Find where the given text appears and provide that cell's center as (X, Y) coordinate. 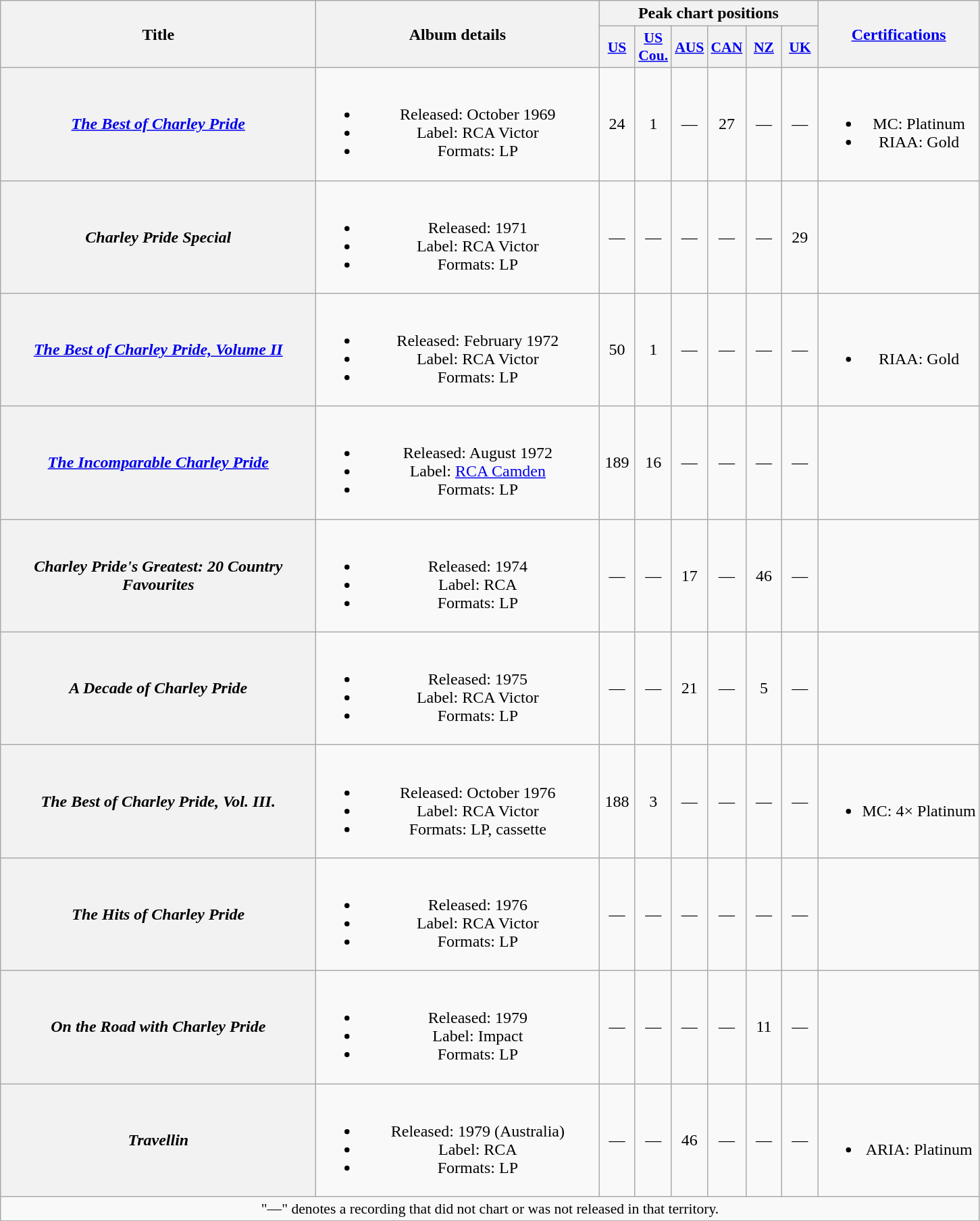
21 (689, 688)
Released: August 1972Label: RCA CamdenFormats: LP (458, 462)
Released: October 1969Label: RCA VictorFormats: LP (458, 124)
Released: 1979Label: ImpactFormats: LP (458, 1027)
Album details (458, 34)
24 (617, 124)
AUS (689, 47)
MC: 4× Platinum (898, 801)
The Best of Charley Pride (158, 124)
5 (763, 688)
Charley Pride's Greatest: 20 CountryFavourites (158, 576)
27 (727, 124)
50 (617, 350)
Certifications (898, 34)
Released: October 1976Label: RCA VictorFormats: LP, cassette (458, 801)
USCou. (653, 47)
16 (653, 462)
Released: 1976Label: RCA VictorFormats: LP (458, 914)
Title (158, 34)
"—" denotes a recording that did not chart or was not released in that territory. (490, 1209)
On the Road with Charley Pride (158, 1027)
Released: February 1972Label: RCA VictorFormats: LP (458, 350)
189 (617, 462)
CAN (727, 47)
Released: 1971Label: RCA VictorFormats: LP (458, 236)
11 (763, 1027)
Released: 1975Label: RCA VictorFormats: LP (458, 688)
ARIA: Platinum (898, 1141)
NZ (763, 47)
188 (617, 801)
RIAA: Gold (898, 350)
29 (800, 236)
MC: PlatinumRIAA: Gold (898, 124)
3 (653, 801)
Charley Pride Special (158, 236)
The Hits of Charley Pride (158, 914)
17 (689, 576)
Released: 1979 (Australia)Label: RCAFormats: LP (458, 1141)
US (617, 47)
UK (800, 47)
Released: 1974Label: RCAFormats: LP (458, 576)
The Best of Charley Pride, Volume II (158, 350)
Travellin (158, 1141)
A Decade of Charley Pride (158, 688)
The Best of Charley Pride, Vol. III. (158, 801)
Peak chart positions (708, 14)
The Incomparable Charley Pride (158, 462)
